Capture the cell that displays the provided text and extract its (x, y) central coordinate. 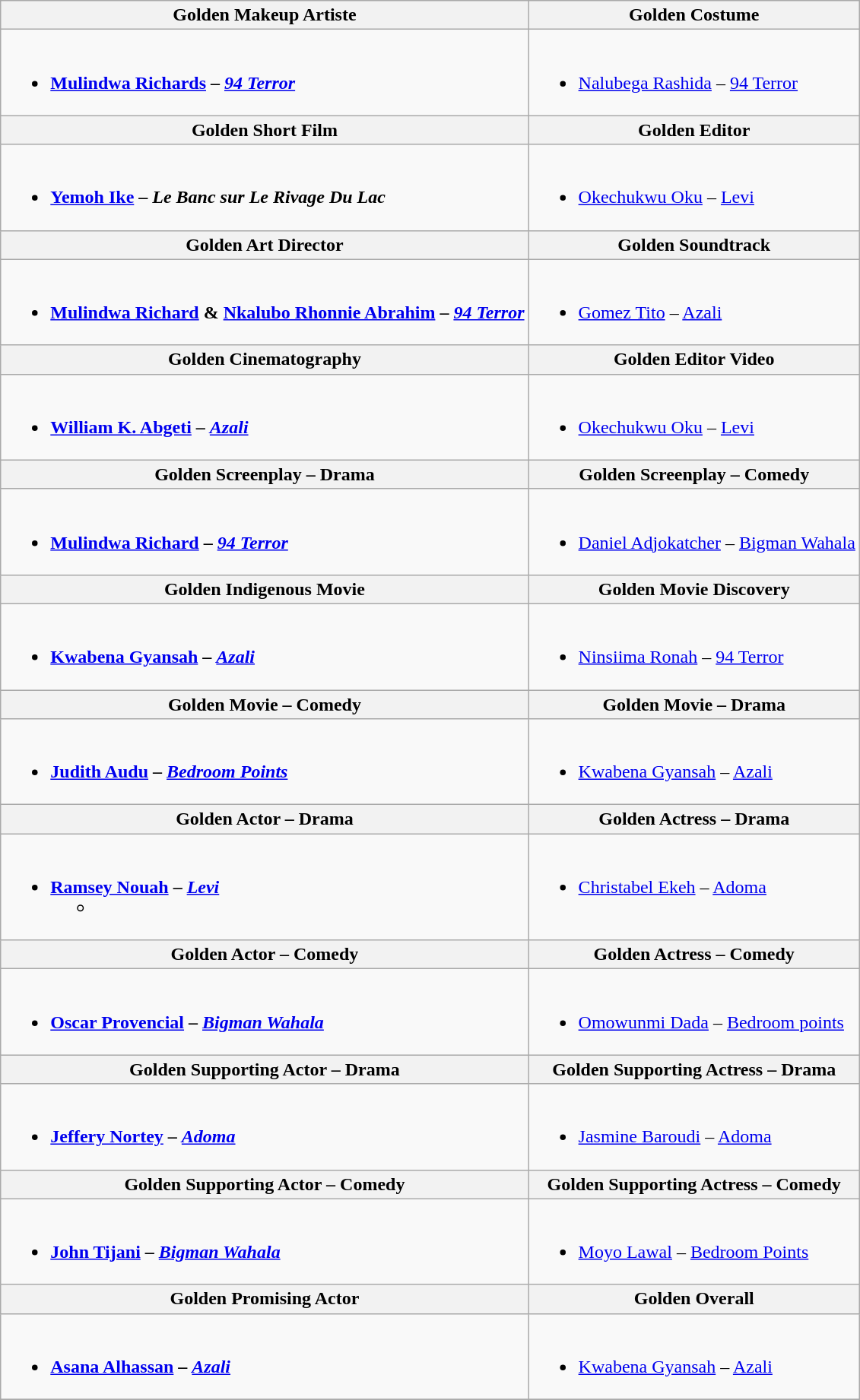
Golden Movie – Drama (693, 705)
Golden Screenplay – Drama (265, 474)
Golden Short Film (265, 130)
Golden Supporting Actress – Comedy (693, 1184)
Golden Editor Video (693, 360)
Golden Indigenous Movie (265, 589)
Golden Actress – Comedy (693, 955)
Golden Movie – Comedy (265, 705)
Golden Makeup Artiste (265, 15)
Mulindwa Richard & Nkalubo Rhonnie Abrahim – 94 Terror (265, 302)
John Tijani – Bigman Wahala (265, 1242)
Golden Supporting Actress – Drama (693, 1069)
Ninsiima Ronah – 94 Terror (693, 646)
Golden Actor – Comedy (265, 955)
Asana Alhassan – Azali (265, 1356)
Christabel Ekeh – Adoma (693, 887)
Daniel Adjokatcher – Bigman Wahala (693, 532)
Golden Supporting Actor – Comedy (265, 1184)
Jasmine Baroudi – Adoma (693, 1126)
Gomez Tito – Azali (693, 302)
Omowunmi Dada – Bedroom points (693, 1012)
Golden Cinematography (265, 360)
Golden Soundtrack (693, 245)
Golden Art Director (265, 245)
Golden Overall (693, 1299)
Golden Screenplay – Comedy (693, 474)
Oscar Provencial – Bigman Wahala (265, 1012)
Golden Actor – Drama (265, 819)
Yemoh Ike – Le Banc sur Le Rivage Du Lac (265, 187)
Golden Actress – Drama (693, 819)
Jeffery Nortey – Adoma (265, 1126)
Golden Movie Discovery (693, 589)
Moyo Lawal – Bedroom Points (693, 1242)
Mulindwa Richard – 94 Terror (265, 532)
Golden Costume (693, 15)
Nalubega Rashida – 94 Terror (693, 73)
Judith Audu – Bedroom Points (265, 762)
William K. Abgeti – Azali (265, 417)
Golden Promising Actor (265, 1299)
Mulindwa Richards – 94 Terror (265, 73)
Golden Supporting Actor – Drama (265, 1069)
Ramsey Nouah – Levi (265, 887)
Golden Editor (693, 130)
